Identify which cell holds the provided text, then report its [X, Y] central coordinate. 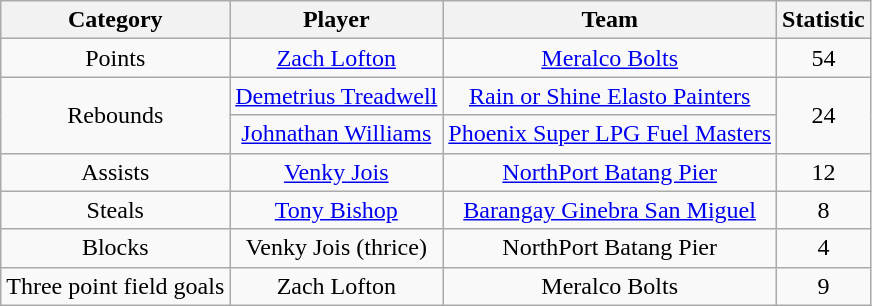
24 [824, 115]
9 [824, 286]
54 [824, 58]
Phoenix Super LPG Fuel Masters [610, 134]
Player [336, 20]
Demetrius Treadwell [336, 96]
Rain or Shine Elasto Painters [610, 96]
Venky Jois (thrice) [336, 248]
Steals [116, 210]
Venky Jois [336, 172]
Rebounds [116, 115]
Assists [116, 172]
8 [824, 210]
Tony Bishop [336, 210]
Blocks [116, 248]
Barangay Ginebra San Miguel [610, 210]
4 [824, 248]
Team [610, 20]
Statistic [824, 20]
Johnathan Williams [336, 134]
Points [116, 58]
Three point field goals [116, 286]
Category [116, 20]
12 [824, 172]
